Search for the cell housing the specified text and yield its [X, Y] center coordinate. 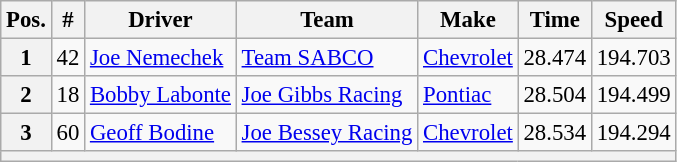
Pos. [26, 20]
Pontiac [468, 95]
3 [26, 133]
Joe Bessey Racing [326, 133]
Team SABCO [326, 58]
Team [326, 20]
Speed [634, 20]
194.703 [634, 58]
194.294 [634, 133]
28.534 [554, 133]
Joe Nemechek [161, 58]
2 [26, 95]
Bobby Labonte [161, 95]
# [68, 20]
1 [26, 58]
Make [468, 20]
18 [68, 95]
194.499 [634, 95]
Joe Gibbs Racing [326, 95]
28.504 [554, 95]
Driver [161, 20]
60 [68, 133]
42 [68, 58]
Time [554, 20]
28.474 [554, 58]
Geoff Bodine [161, 133]
